Output the (X, Y) coordinate of the center of the cell containing the given text.  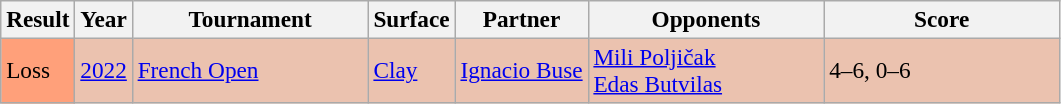
Clay (412, 70)
French Open (250, 70)
Opponents (706, 19)
2022 (104, 70)
Tournament (250, 19)
Year (104, 19)
Mili Poljičak Edas Butvilas (706, 70)
Result (38, 19)
Surface (412, 19)
Score (942, 19)
Ignacio Buse (522, 70)
Loss (38, 70)
Partner (522, 19)
4–6, 0–6 (942, 70)
